Return [X, Y] of the center of cell containing provided text 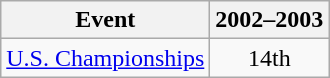
14th [270, 58]
U.S. Championships [106, 58]
Event [106, 20]
2002–2003 [270, 20]
